Locate the cell with the specified text and output its [X, Y] center coordinate. 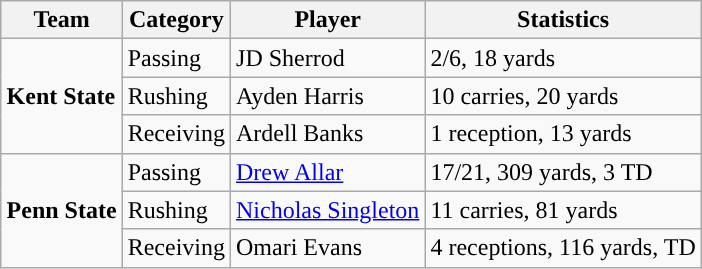
2/6, 18 yards [563, 58]
Drew Allar [328, 172]
11 carries, 81 yards [563, 210]
Ardell Banks [328, 134]
4 receptions, 116 yards, TD [563, 248]
JD Sherrod [328, 58]
Team [62, 20]
Penn State [62, 210]
Ayden Harris [328, 96]
Kent State [62, 96]
Omari Evans [328, 248]
10 carries, 20 yards [563, 96]
Nicholas Singleton [328, 210]
1 reception, 13 yards [563, 134]
Statistics [563, 20]
Category [176, 20]
17/21, 309 yards, 3 TD [563, 172]
Player [328, 20]
